Pinpoint the cell where the given text exists, returning its (X, Y) midpoint coordinate. 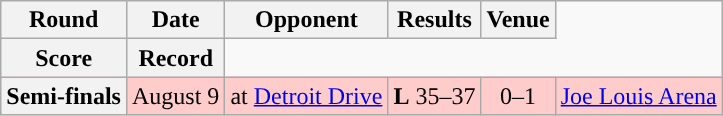
L 35–37 (434, 96)
Results (434, 20)
at Detroit Drive (306, 96)
Round (64, 20)
0–1 (518, 96)
Joe Louis Arena (638, 96)
Semi-finals (64, 96)
Opponent (306, 20)
Venue (518, 20)
August 9 (175, 96)
Score (64, 58)
Record (175, 58)
Date (175, 20)
